Pinpoint the cell where the given text exists, returning its (X, Y) midpoint coordinate. 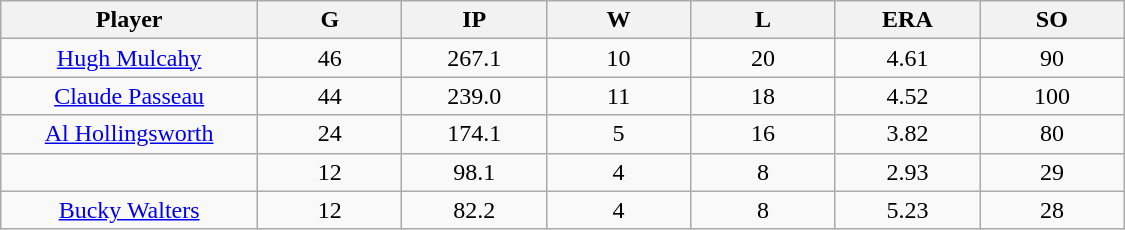
5 (618, 134)
82.2 (474, 210)
W (618, 20)
5.23 (907, 210)
L (763, 20)
Hugh Mulcahy (130, 58)
100 (1052, 96)
18 (763, 96)
90 (1052, 58)
Al Hollingsworth (130, 134)
IP (474, 20)
Player (130, 20)
G (330, 20)
16 (763, 134)
98.1 (474, 172)
10 (618, 58)
44 (330, 96)
4.61 (907, 58)
80 (1052, 134)
28 (1052, 210)
Bucky Walters (130, 210)
267.1 (474, 58)
20 (763, 58)
ERA (907, 20)
174.1 (474, 134)
2.93 (907, 172)
29 (1052, 172)
239.0 (474, 96)
4.52 (907, 96)
3.82 (907, 134)
46 (330, 58)
SO (1052, 20)
24 (330, 134)
Claude Passeau (130, 96)
11 (618, 96)
